For the text-containing cell, return its midpoint in (x, y) coordinate format. 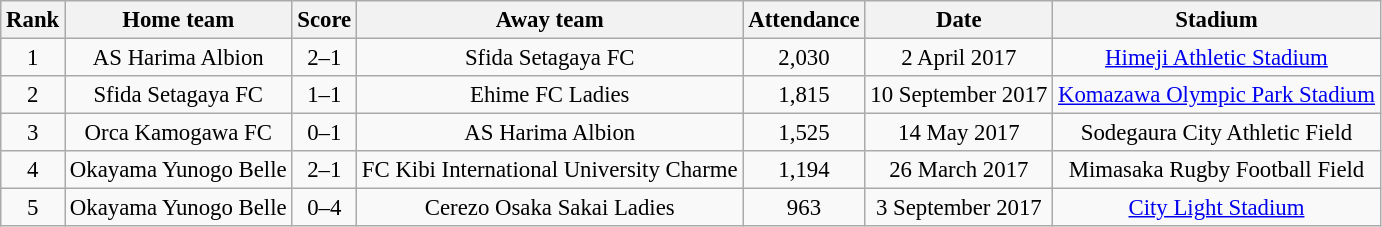
2 (33, 95)
Mimasaka Rugby Football Field (1217, 170)
0–1 (324, 133)
26 March 2017 (959, 170)
Cerezo Osaka Sakai Ladies (550, 208)
3 September 2017 (959, 208)
Away team (550, 20)
1,525 (804, 133)
Sodegaura City Athletic Field (1217, 133)
City Light Stadium (1217, 208)
Score (324, 20)
3 (33, 133)
Attendance (804, 20)
2,030 (804, 58)
Stadium (1217, 20)
Orca Kamogawa FC (178, 133)
Ehime FC Ladies (550, 95)
Himeji Athletic Stadium (1217, 58)
1 (33, 58)
1–1 (324, 95)
1,194 (804, 170)
5 (33, 208)
Date (959, 20)
14 May 2017 (959, 133)
1,815 (804, 95)
963 (804, 208)
Home team (178, 20)
Rank (33, 20)
4 (33, 170)
FC Kibi International University Charme (550, 170)
10 September 2017 (959, 95)
Komazawa Olympic Park Stadium (1217, 95)
2 April 2017 (959, 58)
0–4 (324, 208)
